Pinpoint the cell where the given text exists, returning its [X, Y] midpoint coordinate. 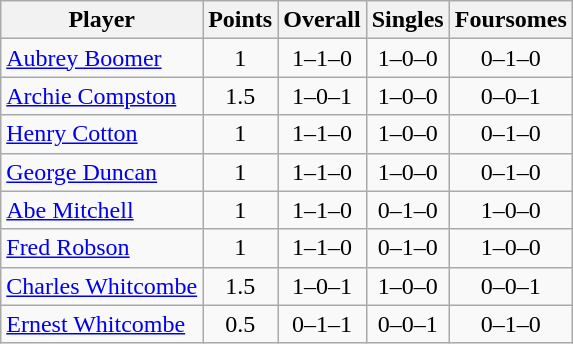
Charles Whitcombe [102, 286]
Fred Robson [102, 248]
George Duncan [102, 172]
Henry Cotton [102, 134]
Singles [408, 20]
0–1–1 [322, 324]
Player [102, 20]
Aubrey Boomer [102, 58]
0.5 [240, 324]
Archie Compston [102, 96]
Points [240, 20]
Foursomes [510, 20]
Abe Mitchell [102, 210]
Ernest Whitcombe [102, 324]
Overall [322, 20]
